Capture the cell that displays the provided text and extract its [x, y] central coordinate. 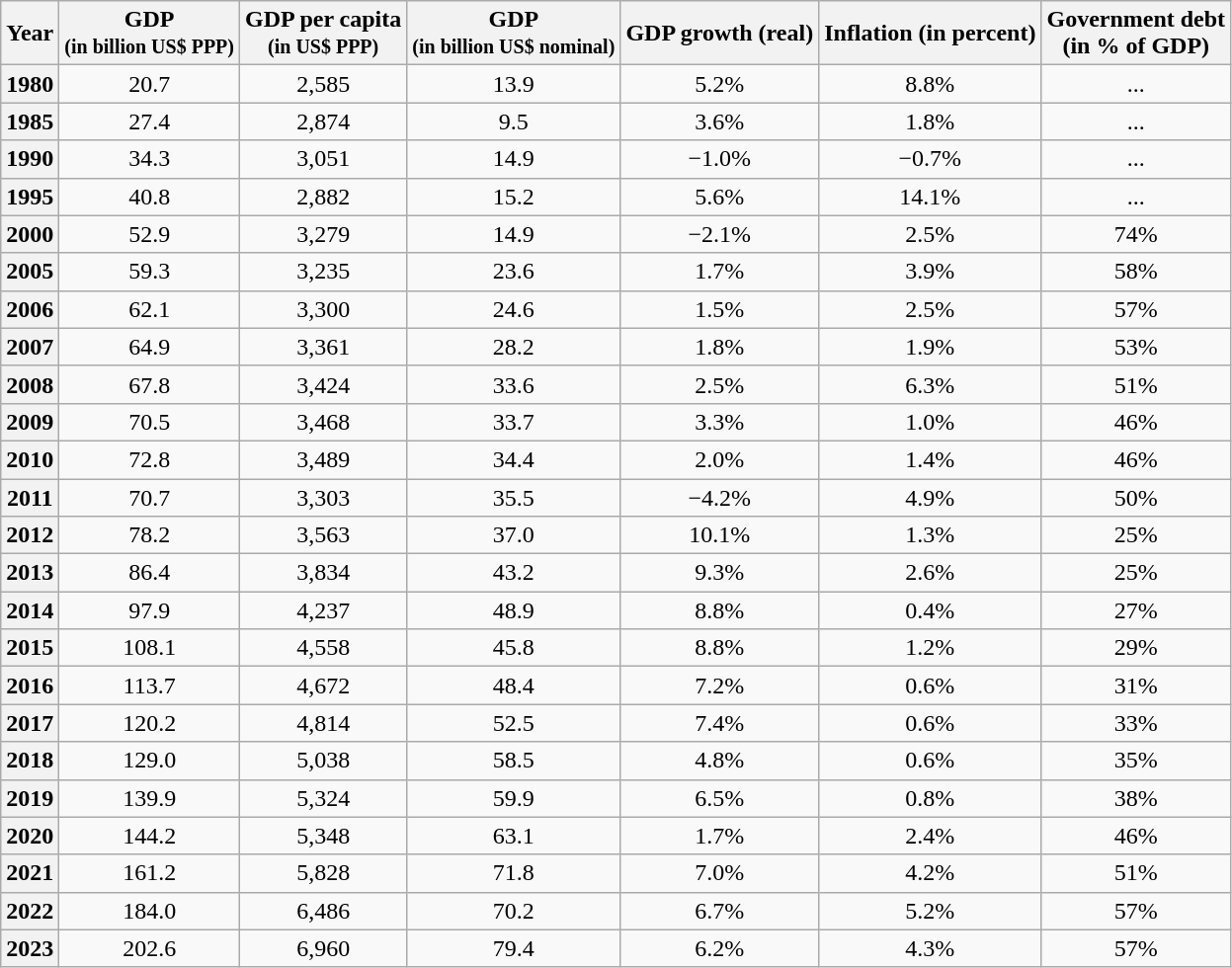
15.2 [514, 197]
GDP growth (real) [719, 34]
3,279 [324, 234]
45.8 [514, 648]
70.2 [514, 911]
3,361 [324, 347]
1.9% [931, 347]
4.3% [931, 948]
5.6% [719, 197]
3.6% [719, 121]
6.5% [719, 798]
5,348 [324, 836]
3.9% [931, 272]
3,303 [324, 497]
34.4 [514, 459]
120.2 [150, 723]
14.1% [931, 197]
3,489 [324, 459]
3.3% [719, 422]
1.3% [931, 535]
2000 [30, 234]
2015 [30, 648]
4,672 [324, 686]
9.5 [514, 121]
7.4% [719, 723]
4,558 [324, 648]
74% [1136, 234]
52.9 [150, 234]
59.9 [514, 798]
184.0 [150, 911]
1.4% [931, 459]
62.1 [150, 309]
20.7 [150, 84]
31% [1136, 686]
27% [1136, 610]
2011 [30, 497]
6.7% [719, 911]
52.5 [514, 723]
78.2 [150, 535]
2,874 [324, 121]
71.8 [514, 873]
53% [1136, 347]
3,424 [324, 384]
10.1% [719, 535]
Year [30, 34]
7.0% [719, 873]
−4.2% [719, 497]
2022 [30, 911]
3,834 [324, 573]
129.0 [150, 761]
2017 [30, 723]
9.3% [719, 573]
58% [1136, 272]
2019 [30, 798]
2.4% [931, 836]
139.9 [150, 798]
3,235 [324, 272]
4,814 [324, 723]
35.5 [514, 497]
35% [1136, 761]
2012 [30, 535]
2018 [30, 761]
GDP (in billion US$ nominal) [514, 34]
63.1 [514, 836]
2006 [30, 309]
1990 [30, 159]
43.2 [514, 573]
34.3 [150, 159]
70.7 [150, 497]
72.8 [150, 459]
5,828 [324, 873]
0.4% [931, 610]
2021 [30, 873]
3,300 [324, 309]
2.6% [931, 573]
6,486 [324, 911]
3,468 [324, 422]
3,563 [324, 535]
2016 [30, 686]
6,960 [324, 948]
2009 [30, 422]
2023 [30, 948]
GDP(in billion US$ PPP) [150, 34]
33.7 [514, 422]
37.0 [514, 535]
5,038 [324, 761]
0.8% [931, 798]
GDP per capita(in US$ PPP) [324, 34]
79.4 [514, 948]
48.9 [514, 610]
2010 [30, 459]
3,051 [324, 159]
33.6 [514, 384]
5,324 [324, 798]
2,585 [324, 84]
86.4 [150, 573]
6.2% [719, 948]
29% [1136, 648]
33% [1136, 723]
4.9% [931, 497]
58.5 [514, 761]
1.5% [719, 309]
2013 [30, 573]
4.8% [719, 761]
1.2% [931, 648]
2007 [30, 347]
202.6 [150, 948]
23.6 [514, 272]
2,882 [324, 197]
113.7 [150, 686]
64.9 [150, 347]
40.8 [150, 197]
97.9 [150, 610]
−1.0% [719, 159]
2005 [30, 272]
−2.1% [719, 234]
24.6 [514, 309]
161.2 [150, 873]
2020 [30, 836]
59.3 [150, 272]
1980 [30, 84]
−0.7% [931, 159]
1.0% [931, 422]
50% [1136, 497]
67.8 [150, 384]
Inflation (in percent) [931, 34]
Government debt (in % of GDP) [1136, 34]
108.1 [150, 648]
1985 [30, 121]
1995 [30, 197]
28.2 [514, 347]
2.0% [719, 459]
4.2% [931, 873]
13.9 [514, 84]
2014 [30, 610]
70.5 [150, 422]
7.2% [719, 686]
2008 [30, 384]
6.3% [931, 384]
48.4 [514, 686]
38% [1136, 798]
144.2 [150, 836]
4,237 [324, 610]
27.4 [150, 121]
